Provide the (x, y) coordinate of the cell's center where the given text is located.  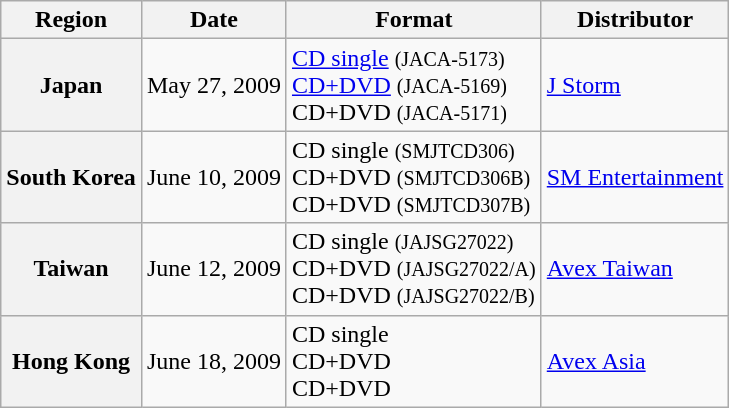
CD single (SMJTCD306)CD+DVD (SMJTCD306B)CD+DVD (SMJTCD307B) (414, 177)
Format (414, 20)
CD single (JACA-5173)CD+DVD (JACA-5169)CD+DVD (JACA-5171) (414, 85)
June 18, 2009 (214, 361)
Avex Asia (635, 361)
J Storm (635, 85)
CD single (JAJSG27022)CD+DVD (JAJSG27022/A)CD+DVD (JAJSG27022/B) (414, 269)
SM Entertainment (635, 177)
Date (214, 20)
June 12, 2009 (214, 269)
CD singleCD+DVDCD+DVD (414, 361)
Region (72, 20)
Avex Taiwan (635, 269)
Japan (72, 85)
June 10, 2009 (214, 177)
Hong Kong (72, 361)
May 27, 2009 (214, 85)
Taiwan (72, 269)
South Korea (72, 177)
Distributor (635, 20)
